Scan for the cell matching the given text and deliver its (x, y) coordinate at center. 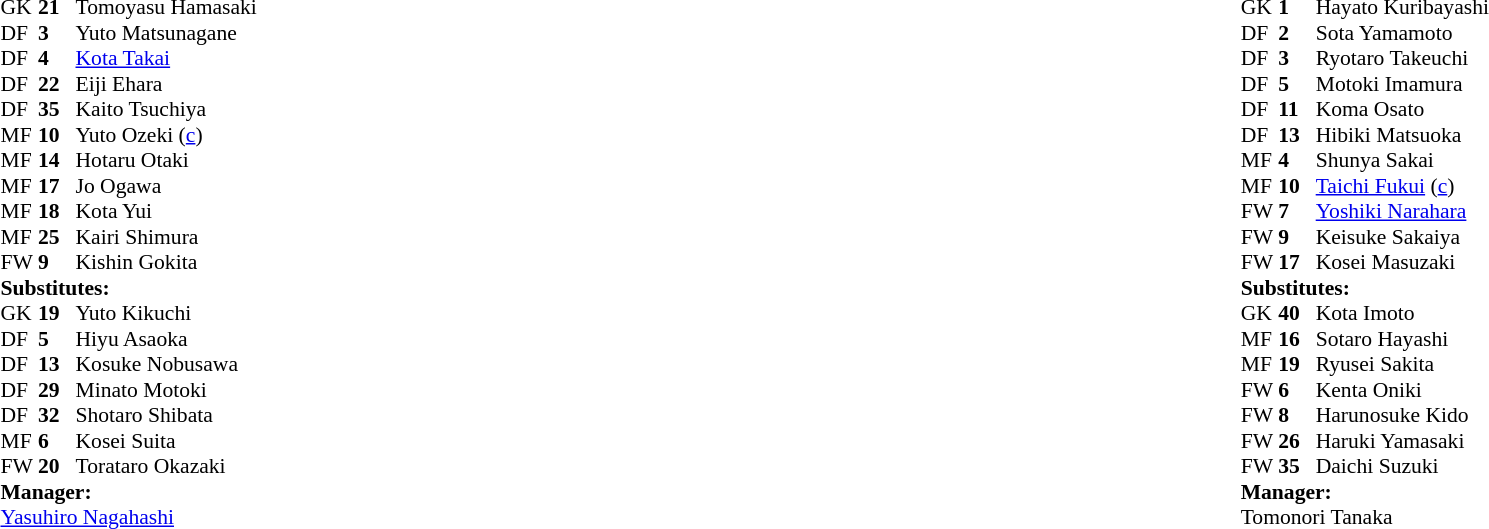
Koma Osato (1402, 109)
Minato Motoki (166, 390)
14 (57, 161)
Kaito Tsuchiya (166, 109)
Kosei Suita (166, 441)
Kosei Masuzaki (1402, 263)
Yuto Ozeki (c) (166, 135)
40 (1297, 313)
Ryusei Sakita (1402, 365)
2 (1297, 33)
11 (1297, 109)
Hibiki Matsuoka (1402, 135)
Ryotaro Takeuchi (1402, 59)
Taichi Fukui (c) (1402, 186)
Keisuke Sakaiya (1402, 237)
Shotaro Shibata (166, 415)
Shunya Sakai (1402, 161)
Sotaro Hayashi (1402, 339)
8 (1297, 415)
Kosuke Nobusawa (166, 365)
Jo Ogawa (166, 186)
16 (1297, 339)
Harunosuke Kido (1402, 415)
Eiji Ehara (166, 84)
Yoshiki Narahara (1402, 211)
Kota Yui (166, 211)
18 (57, 211)
Yuto Kikuchi (166, 313)
22 (57, 84)
26 (1297, 441)
Motoki Imamura (1402, 84)
29 (57, 390)
Daichi Suzuki (1402, 467)
Kota Imoto (1402, 313)
Sota Yamamoto (1402, 33)
Yuto Matsunagane (166, 33)
20 (57, 467)
Kairi Shimura (166, 237)
Torataro Okazaki (166, 467)
Hiyu Asaoka (166, 339)
Kenta Oniki (1402, 390)
32 (57, 415)
25 (57, 237)
Kishin Gokita (166, 263)
7 (1297, 211)
Haruki Yamasaki (1402, 441)
Kota Takai (166, 59)
Hotaru Otaki (166, 161)
